Scan for the cell matching the given text and deliver its [X, Y] coordinate at center. 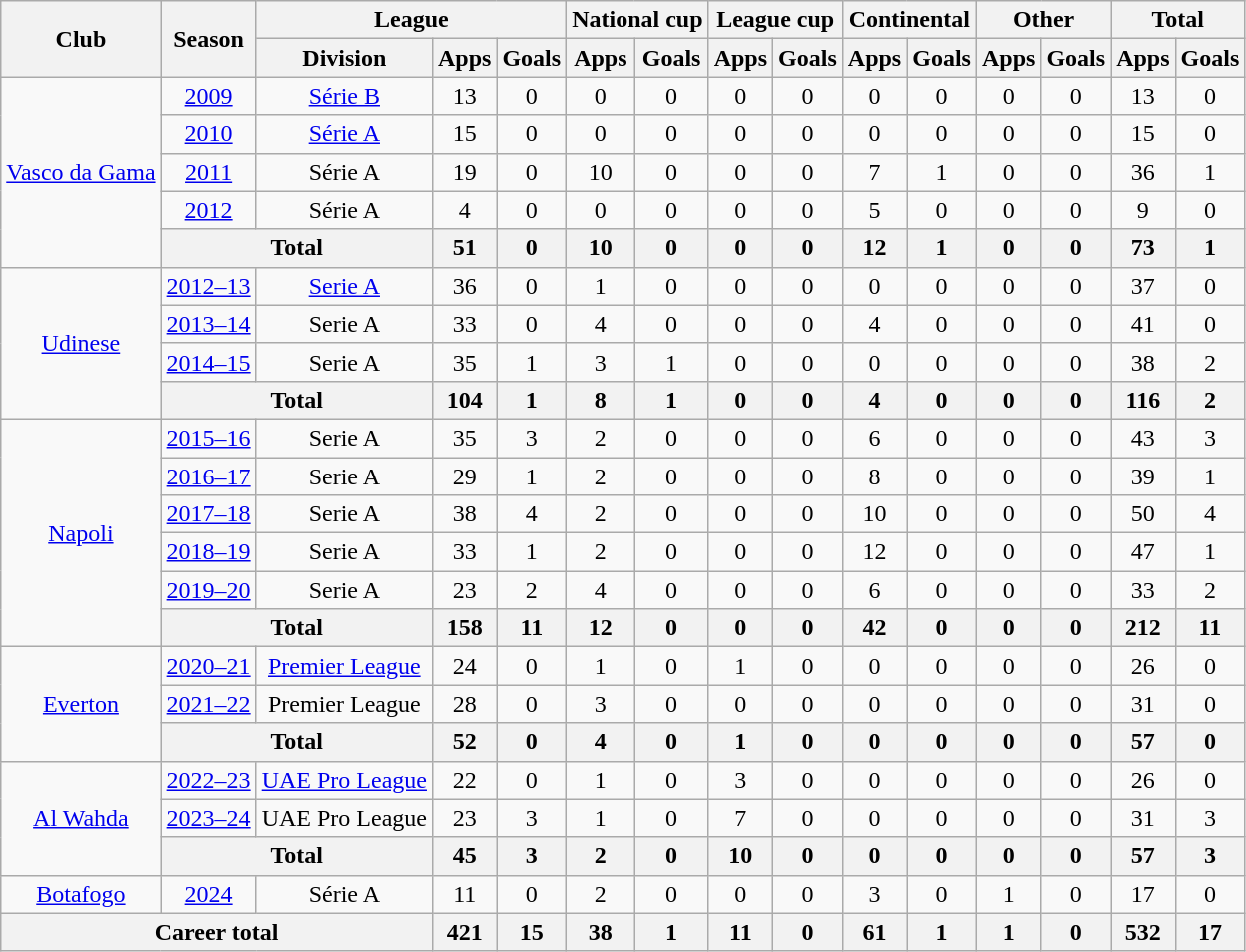
Vasco da Gama [81, 172]
2016–17 [208, 476]
42 [874, 628]
Career total [217, 932]
5 [874, 210]
2012–13 [208, 286]
2024 [208, 894]
28 [464, 704]
National cup [637, 20]
52 [464, 742]
37 [1143, 286]
Al Wahda [81, 818]
Série B [344, 96]
Napoli [81, 532]
2017–18 [208, 514]
104 [464, 400]
2012 [208, 210]
116 [1143, 400]
421 [464, 932]
2021–22 [208, 704]
45 [464, 856]
Continental [909, 20]
Club [81, 39]
61 [874, 932]
2022–23 [208, 780]
29 [464, 476]
Other [1043, 20]
39 [1143, 476]
2020–21 [208, 666]
League cup [775, 20]
41 [1143, 324]
212 [1143, 628]
2023–24 [208, 818]
73 [1143, 248]
2013–14 [208, 324]
158 [464, 628]
Everton [81, 704]
50 [1143, 514]
Udinese [81, 343]
19 [464, 172]
Season [208, 39]
51 [464, 248]
24 [464, 666]
532 [1143, 932]
2009 [208, 96]
43 [1143, 438]
47 [1143, 552]
2014–15 [208, 362]
9 [1143, 210]
22 [464, 780]
League [412, 20]
2010 [208, 134]
2011 [208, 172]
2018–19 [208, 552]
Division [344, 58]
2015–16 [208, 438]
2019–20 [208, 590]
Botafogo [81, 894]
